Search for the cell housing the specified text and yield its (x, y) center coordinate. 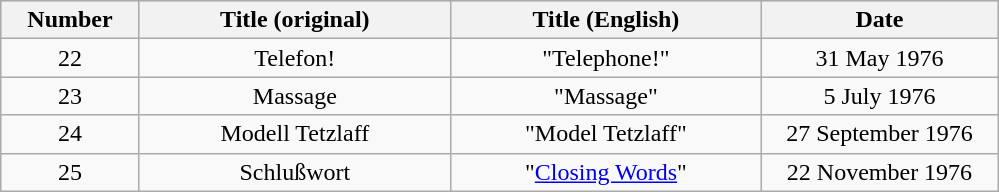
5 July 1976 (879, 96)
Title (English) (606, 20)
22 (70, 58)
Telefon! (294, 58)
"Massage" (606, 96)
22 November 1976 (879, 172)
Title (original) (294, 20)
27 September 1976 (879, 134)
Schlußwort (294, 172)
"Telephone!" (606, 58)
Number (70, 20)
Modell Tetzlaff (294, 134)
"Model Tetzlaff" (606, 134)
Date (879, 20)
23 (70, 96)
"Closing Words" (606, 172)
24 (70, 134)
Massage (294, 96)
31 May 1976 (879, 58)
25 (70, 172)
